Determine the [x, y] coordinate at the center of the cell enclosing the given text.  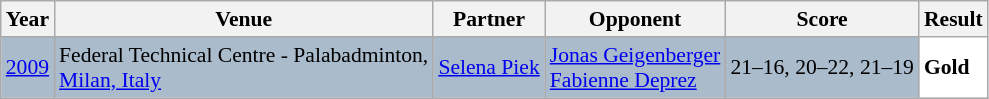
Federal Technical Centre - Palabadminton,Milan, Italy [244, 68]
Jonas Geigenberger Fabienne Deprez [636, 68]
Result [954, 19]
Opponent [636, 19]
Venue [244, 19]
Gold [954, 68]
Score [822, 19]
Year [28, 19]
Partner [488, 19]
Selena Piek [488, 68]
2009 [28, 68]
21–16, 20–22, 21–19 [822, 68]
